Provide the [X, Y] coordinate of the cell's center where the given text is located.  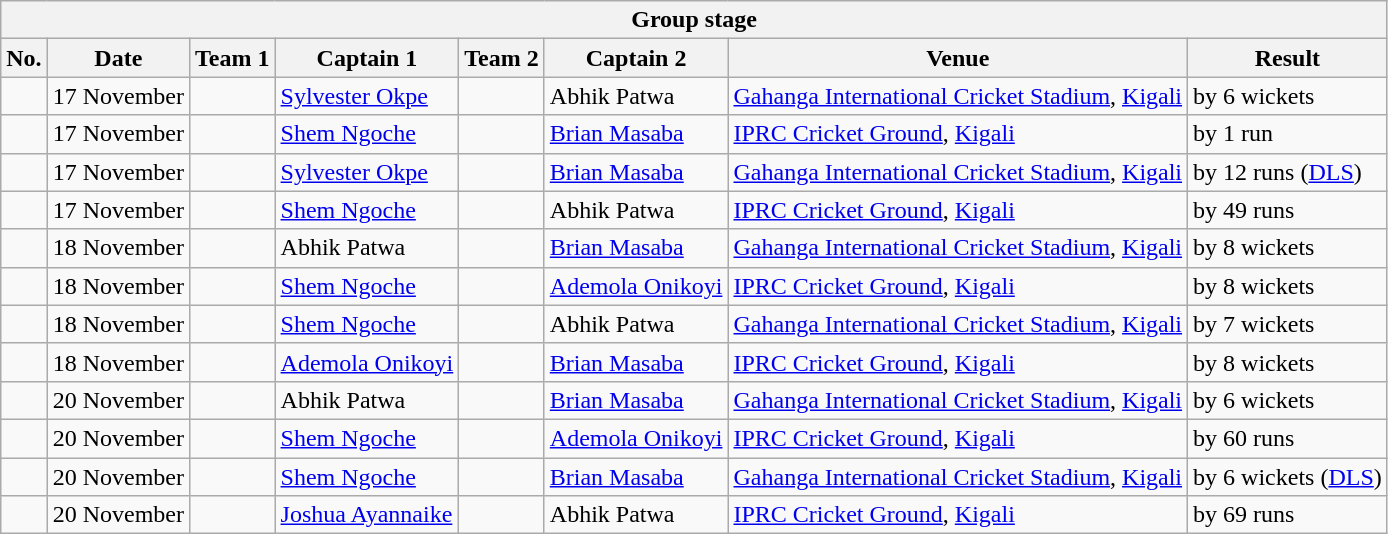
by 49 runs [1288, 210]
Team 2 [502, 58]
Captain 1 [367, 58]
Venue [958, 58]
by 69 runs [1288, 515]
by 12 runs (DLS) [1288, 172]
Captain 2 [636, 58]
by 6 wickets (DLS) [1288, 477]
Team 1 [233, 58]
No. [24, 58]
by 7 wickets [1288, 324]
by 60 runs [1288, 438]
Joshua Ayannaike [367, 515]
Date [118, 58]
Result [1288, 58]
by 1 run [1288, 134]
Group stage [694, 20]
